From the cell containing the given text, extract its center point as (x, y) coordinate. 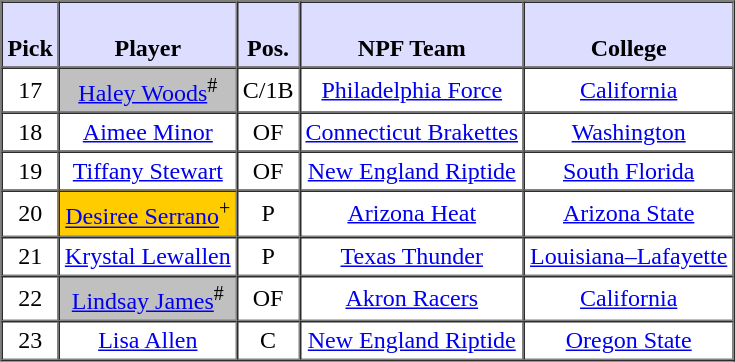
Philadelphia Force (412, 90)
Aimee Minor (148, 132)
Lisa Allen (148, 340)
Oregon State (628, 340)
19 (30, 172)
Pos. (268, 35)
Akron Racers (412, 298)
Washington (628, 132)
Tiffany Stewart (148, 172)
C (268, 340)
Desiree Serrano+ (148, 214)
Connecticut Brakettes (412, 132)
Player (148, 35)
23 (30, 340)
Krystal Lewallen (148, 256)
Arizona State (628, 214)
Haley Woods# (148, 90)
NPF Team (412, 35)
Lindsay James# (148, 298)
Arizona Heat (412, 214)
College (628, 35)
Texas Thunder (412, 256)
18 (30, 132)
Louisiana–Lafayette (628, 256)
22 (30, 298)
20 (30, 214)
17 (30, 90)
21 (30, 256)
South Florida (628, 172)
C/1B (268, 90)
Pick (30, 35)
